Provide the [X, Y] coordinate of the cell's center where the given text is located.  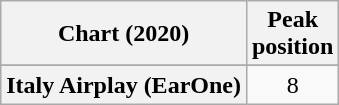
Italy Airplay (EarOne) [124, 85]
Peakposition [292, 34]
8 [292, 85]
Chart (2020) [124, 34]
